Output the [X, Y] coordinate of the center of the cell containing the given text.  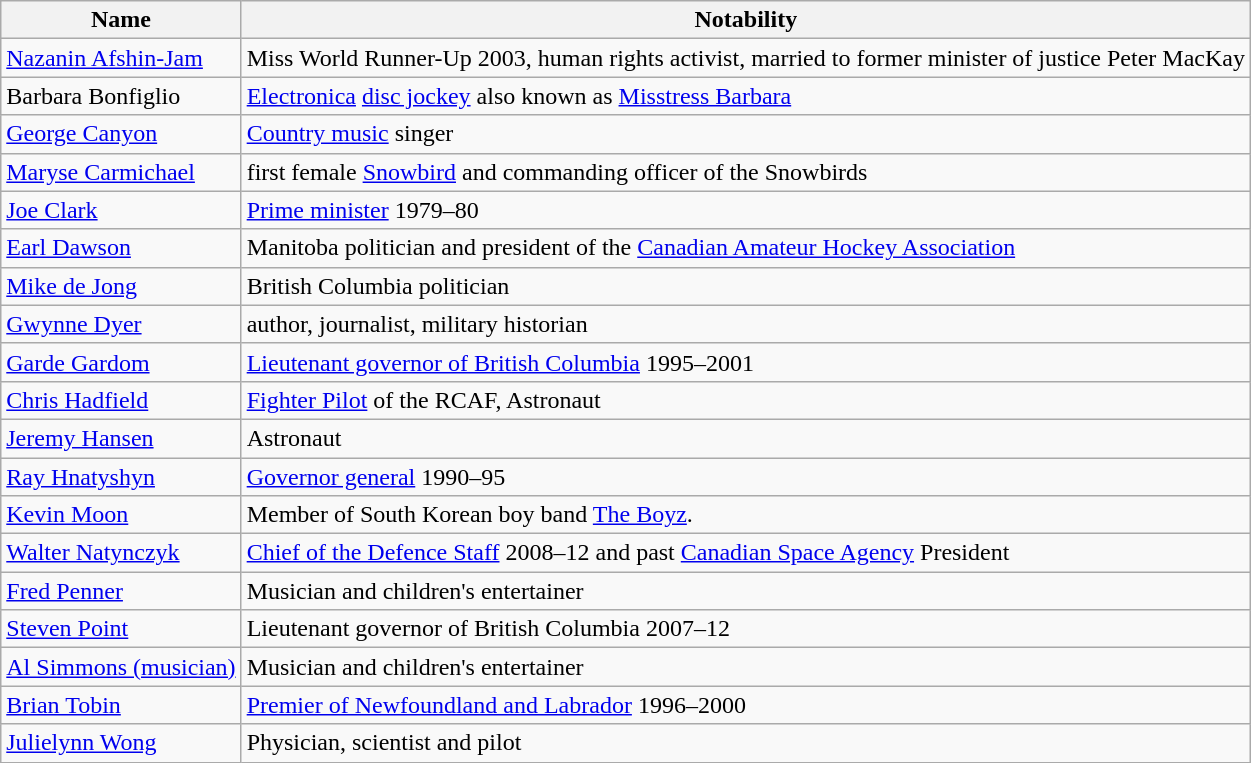
author, journalist, military historian [746, 324]
Joe Clark [121, 210]
Kevin Moon [121, 515]
Nazanin Afshin-Jam [121, 58]
Gwynne Dyer [121, 324]
Al Simmons (musician) [121, 667]
Physician, scientist and pilot [746, 743]
George Canyon [121, 134]
Walter Natynczyk [121, 553]
first female Snowbird and commanding officer of the Snowbirds [746, 172]
Miss World Runner-Up 2003, human rights activist, married to former minister of justice Peter MacKay [746, 58]
Fred Penner [121, 591]
Lieutenant governor of British Columbia 1995–2001 [746, 362]
Premier of Newfoundland and Labrador 1996–2000 [746, 705]
Maryse Carmichael [121, 172]
Manitoba politician and president of the Canadian Amateur Hockey Association [746, 248]
Astronaut [746, 438]
Name [121, 20]
Fighter Pilot of the RCAF, Astronaut [746, 400]
Lieutenant governor of British Columbia 2007–12 [746, 629]
Country music singer [746, 134]
Ray Hnatyshyn [121, 477]
Chief of the Defence Staff 2008–12 and past Canadian Space Agency President [746, 553]
Brian Tobin [121, 705]
Governor general 1990–95 [746, 477]
Garde Gardom [121, 362]
Earl Dawson [121, 248]
Chris Hadfield [121, 400]
Steven Point [121, 629]
Notability [746, 20]
Prime minister 1979–80 [746, 210]
Member of South Korean boy band The Boyz. [746, 515]
British Columbia politician [746, 286]
Electronica disc jockey also known as Misstress Barbara [746, 96]
Jeremy Hansen [121, 438]
Barbara Bonfiglio [121, 96]
Mike de Jong [121, 286]
Julielynn Wong [121, 743]
